Determine the (X, Y) coordinate at the center of the cell enclosing the given text.  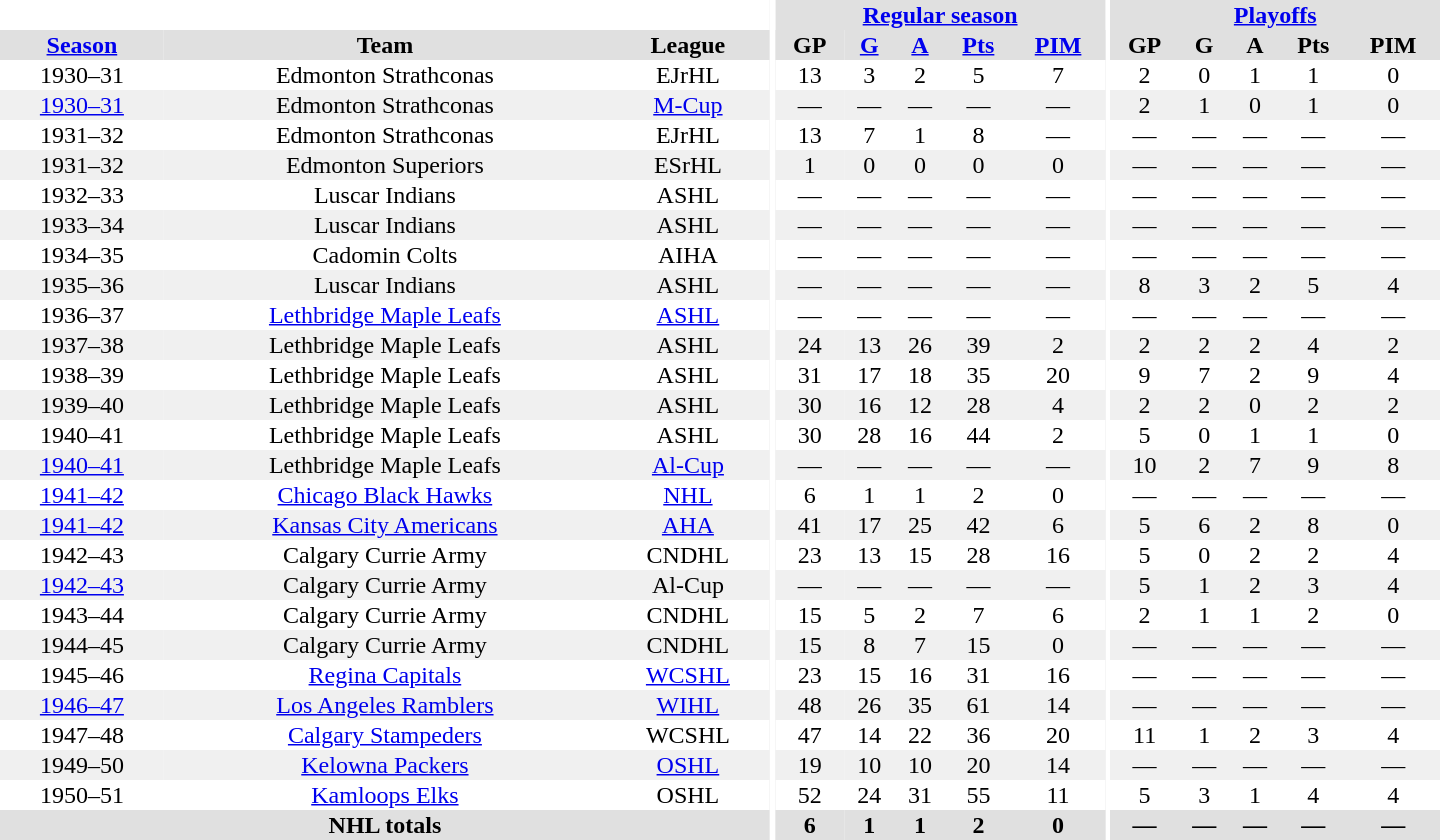
NHL (688, 495)
19 (809, 765)
Kansas City Americans (385, 525)
47 (809, 735)
61 (978, 705)
WIHL (688, 705)
42 (978, 525)
Chicago Black Hawks (385, 495)
52 (809, 795)
22 (920, 735)
Edmonton Superiors (385, 165)
1943–44 (82, 615)
1945–46 (82, 675)
AIHA (688, 255)
Season (82, 45)
1935–36 (82, 285)
Team (385, 45)
18 (920, 375)
Regular season (940, 15)
Regina Capitals (385, 675)
39 (978, 345)
1950–51 (82, 795)
1939–40 (82, 405)
ESrHL (688, 165)
League (688, 45)
Kelowna Packers (385, 765)
55 (978, 795)
1938–39 (82, 375)
1944–45 (82, 645)
AHA (688, 525)
Playoffs (1275, 15)
1949–50 (82, 765)
Kamloops Elks (385, 795)
M-Cup (688, 105)
12 (920, 405)
41 (809, 525)
1934–35 (82, 255)
48 (809, 705)
1933–34 (82, 225)
Los Angeles Ramblers (385, 705)
25 (920, 525)
1947–48 (82, 735)
1932–33 (82, 195)
1936–37 (82, 315)
44 (978, 435)
NHL totals (385, 825)
Calgary Stampeders (385, 735)
1946–47 (82, 705)
1937–38 (82, 345)
36 (978, 735)
Cadomin Colts (385, 255)
